Capture the cell that displays the provided text and extract its (X, Y) central coordinate. 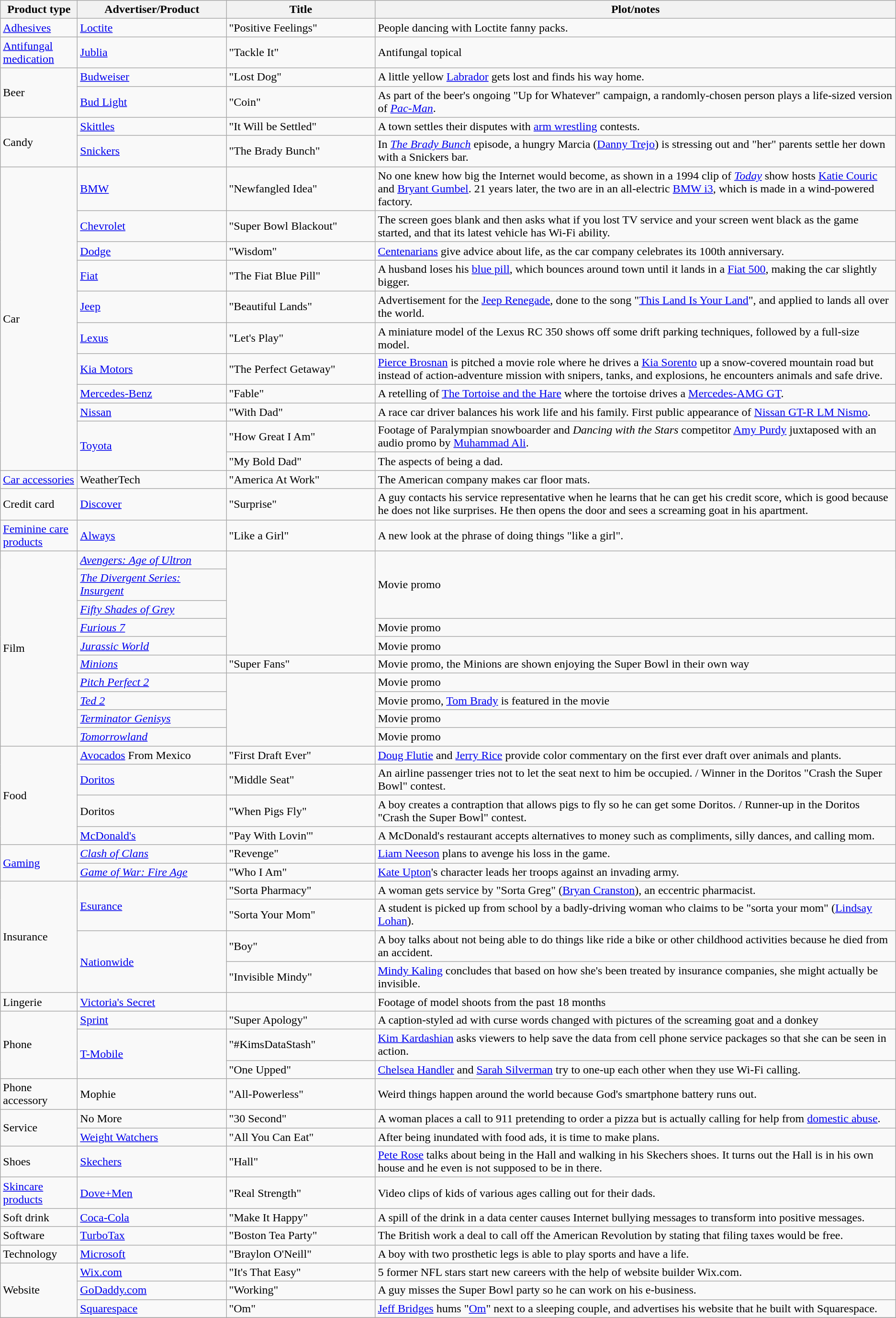
Coca-Cola (152, 1217)
Toyota (152, 446)
"All You Can Eat" (301, 1137)
Jeep (152, 306)
"Sorta Your Mom" (301, 915)
A McDonald's restaurant accepts alternatives to money such as compliments, silly dances, and calling mom. (636, 836)
A woman places a call to 911 pretending to order a pizza but is actually calling for help from domestic abuse. (636, 1119)
"Newfangled Idea" (301, 189)
Antifungal topical (636, 53)
Furious 7 (152, 627)
Avocados From Mexico (152, 755)
Technology (39, 1254)
"When Pigs Fly" (301, 811)
Kim Kardashian asks viewers to help save the data from cell phone service packages so that she can be seen in action. (636, 1044)
Dodge (152, 251)
Doug Flutie and Jerry Rice provide color commentary on the first ever draft over animals and plants. (636, 755)
Footage of Paralympian snowboarder and Dancing with the Stars competitor Amy Purdy juxtaposed with an audio promo by Muhammad Ali. (636, 436)
Victoria's Secret (152, 1002)
Skechers (152, 1162)
"America At Work" (301, 480)
Adhesives (39, 28)
Product type (39, 10)
Nationwide (152, 961)
Service (39, 1128)
Sprint (152, 1020)
"With Dad" (301, 412)
"Super Bowl Blackout" (301, 226)
A retelling of The Tortoise and the Hare where the tortoise drives a Mercedes-AMG GT. (636, 394)
A new look at the phrase of doing things "like a girl". (636, 535)
Liam Neeson plans to avenge his loss in the game. (636, 854)
Jeff Bridges hums "Om" next to a sleeping couple, and advertises his website that he built with Squarespace. (636, 1308)
Car (39, 319)
Nissan (152, 412)
Avengers: Age of Ultron (152, 560)
Feminine care products (39, 535)
Ted 2 (152, 700)
Jurassic World (152, 646)
A boy creates a contraption that allows pigs to fly so he can get some Doritos. / Runner-up in the Doritos "Crash the Super Bowl" contest. (636, 811)
Snickers (152, 151)
Software (39, 1236)
Phone accessory (39, 1094)
People dancing with Loctite fanny packs. (636, 28)
Candy (39, 142)
"Boy" (301, 946)
T-Mobile (152, 1054)
BMW (152, 189)
A little yellow Labrador gets lost and finds his way home. (636, 77)
A caption-styled ad with curse words changed with pictures of the screaming goat and a donkey (636, 1020)
Skittles (152, 126)
Fifty Shades of Grey (152, 609)
The American company makes car floor mats. (636, 480)
TurboTax (152, 1236)
Title (301, 10)
Minions (152, 664)
Chelsea Handler and Sarah Silverman try to one-up each other when they use Wi-Fi calling. (636, 1070)
Mercedes-Benz (152, 394)
Budweiser (152, 77)
Mophie (152, 1094)
GoDaddy.com (152, 1290)
Wix.com (152, 1272)
A town settles their disputes with arm wrestling contests. (636, 126)
No More (152, 1119)
Soft drink (39, 1217)
Tomorrowland (152, 737)
Phone (39, 1044)
Loctite (152, 28)
"My Bold Dad" (301, 461)
Shoes (39, 1162)
Advertiser/Product (152, 10)
Food (39, 795)
Antifungal medication (39, 53)
"Wisdom" (301, 251)
Squarespace (152, 1308)
Lexus (152, 338)
Plot/notes (636, 10)
The aspects of being a dad. (636, 461)
"Fable" (301, 394)
A husband loses his blue pill, which bounces around town until it lands in a Fiat 500, making the car slightly bigger. (636, 276)
Insurance (39, 937)
Car accessories (39, 480)
Chevrolet (152, 226)
"One Upped" (301, 1070)
Gaming (39, 863)
"Beautiful Lands" (301, 306)
Credit card (39, 504)
A woman gets service by "Sorta Greg" (Bryan Cranston), an eccentric pharmacist. (636, 890)
"Braylon O'Neill" (301, 1254)
Movie promo, the Minions are shown enjoying the Super Bowl in their own way (636, 664)
"Working" (301, 1290)
Esurance (152, 905)
Clash of Clans (152, 854)
"Tackle It" (301, 53)
In The Brady Bunch episode, a hungry Marcia (Danny Trejo) is stressing out and "her" parents settle her down with a Snickers bar. (636, 151)
"30 Second" (301, 1119)
"Middle Seat" (301, 780)
"First Draft Ever" (301, 755)
"Pay With Lovin'" (301, 836)
Bud Light (152, 101)
"How Great I Am" (301, 436)
"Let's Play" (301, 338)
"Like a Girl" (301, 535)
Website (39, 1290)
Discover (152, 504)
Terminator Genisys (152, 719)
Dove+Men (152, 1193)
The Divergent Series: Insurgent (152, 585)
"#KimsDataStash" (301, 1044)
An airline passenger tries not to let the seat next to him be occupied. / Winner in the Doritos "Crash the Super Bowl" contest. (636, 780)
A race car driver balances his work life and his family. First public appearance of Nissan GT-R LM Nismo. (636, 412)
"Lost Dog" (301, 77)
"Invisible Mindy" (301, 977)
"Make It Happy" (301, 1217)
Movie promo, Tom Brady is featured in the movie (636, 700)
A miniature model of the Lexus RC 350 shows off some drift parking techniques, followed by a full-size model. (636, 338)
"Surprise" (301, 504)
5 former NFL stars start new careers with the help of website builder Wix.com. (636, 1272)
Weight Watchers (152, 1137)
Advertisement for the Jeep Renegade, done to the song "This Land Is Your Land", and applied to lands all over the world. (636, 306)
Game of War: Fire Age (152, 872)
"Boston Tea Party" (301, 1236)
A boy with two prosthetic legs is able to play sports and have a life. (636, 1254)
"Sorta Pharmacy" (301, 890)
"The Brady Bunch" (301, 151)
"All-Powerless" (301, 1094)
"Positive Feelings" (301, 28)
A spill of the drink in a data center causes Internet bullying messages to transform into positive messages. (636, 1217)
"It Will be Settled" (301, 126)
Weird things happen around the world because God's smartphone battery runs out. (636, 1094)
"Hall" (301, 1162)
"Super Fans" (301, 664)
Microsoft (152, 1254)
Kia Motors (152, 369)
"The Perfect Getaway" (301, 369)
"It's That Easy" (301, 1272)
As part of the beer's ongoing "Up for Whatever" campaign, a randomly-chosen person plays a life-sized version of Pac-Man. (636, 101)
Skincare products (39, 1193)
After being inundated with food ads, it is time to make plans. (636, 1137)
"Who I Am" (301, 872)
A guy misses the Super Bowl party so he can work on his e-business. (636, 1290)
Beer (39, 93)
Kate Upton's character leads her troops against an invading army. (636, 872)
"Coin" (301, 101)
WeatherTech (152, 480)
Footage of model shoots from the past 18 months (636, 1002)
Fiat (152, 276)
A student is picked up from school by a badly-driving woman who claims to be "sorta your mom" (Lindsay Lohan). (636, 915)
The British work a deal to call off the American Revolution by stating that filing taxes would be free. (636, 1236)
Film (39, 648)
Video clips of kids of various ages calling out for their dads. (636, 1193)
Jublia (152, 53)
A boy talks about not being able to do things like ride a bike or other childhood activities because he died from an accident. (636, 946)
Lingerie (39, 1002)
"Om" (301, 1308)
Pitch Perfect 2 (152, 682)
"Super Apology" (301, 1020)
Always (152, 535)
Mindy Kaling concludes that based on how she's been treated by insurance companies, she might actually be invisible. (636, 977)
"The Fiat Blue Pill" (301, 276)
"Real Strength" (301, 1193)
Centenarians give advice about life, as the car company celebrates its 100th anniversary. (636, 251)
McDonald's (152, 836)
"Revenge" (301, 854)
